Scan for the cell matching the given text and deliver its (X, Y) coordinate at center. 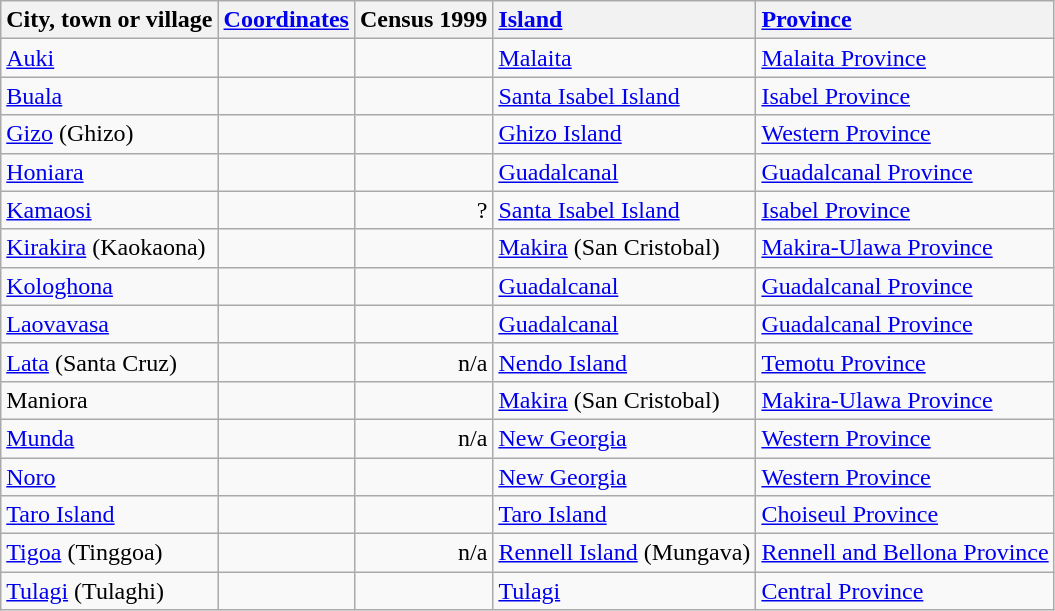
Nendo Island (624, 362)
Census 1999 (423, 20)
Kamaosi (110, 210)
Buala (110, 96)
Tulagi (Tulaghi) (110, 591)
Tulagi (624, 591)
Island (624, 20)
Gizo (Ghizo) (110, 134)
Tigoa (Tinggoa) (110, 553)
Choiseul Province (905, 515)
? (423, 210)
Honiara (110, 172)
Province (905, 20)
Auki (110, 58)
Central Province (905, 591)
Lata (Santa Cruz) (110, 362)
Ghizo Island (624, 134)
Munda (110, 438)
Kirakira (Kaokaona) (110, 248)
Rennell Island (Mungava) (624, 553)
Malaita Province (905, 58)
Rennell and Bellona Province (905, 553)
Temotu Province (905, 362)
Maniora (110, 400)
Noro (110, 477)
City, town or village (110, 20)
Kologhona (110, 286)
Laovavasa (110, 324)
Coordinates (286, 20)
Malaita (624, 58)
